For the text-containing cell, return its midpoint in [x, y] coordinate format. 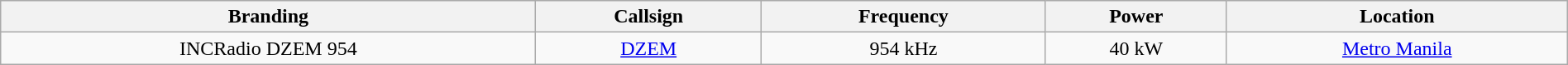
40 kW [1136, 48]
Location [1397, 17]
INCRadio DZEM 954 [268, 48]
Callsign [648, 17]
DZEM [648, 48]
Frequency [903, 17]
Branding [268, 17]
954 kHz [903, 48]
Power [1136, 17]
Metro Manila [1397, 48]
